Extract the (x, y) coordinate from the center of the cell holding the provided text.  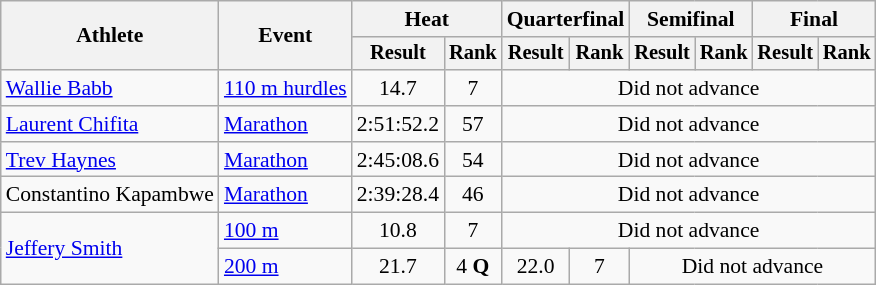
Laurent Chifita (110, 124)
Event (286, 36)
Final (814, 19)
100 m (286, 231)
14.7 (398, 88)
4 Q (473, 267)
54 (473, 160)
Constantino Kapambwe (110, 195)
2:45:08.6 (398, 160)
Heat (427, 19)
10.8 (398, 231)
110 m hurdles (286, 88)
22.0 (536, 267)
Wallie Babb (110, 88)
Semifinal (690, 19)
Quarterfinal (566, 19)
57 (473, 124)
Athlete (110, 36)
46 (473, 195)
Jeffery Smith (110, 248)
21.7 (398, 267)
2:51:52.2 (398, 124)
2:39:28.4 (398, 195)
200 m (286, 267)
Trev Haynes (110, 160)
